For the text-containing cell, return its midpoint in (X, Y) coordinate format. 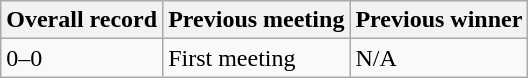
Overall record (82, 20)
Previous meeting (256, 20)
First meeting (256, 58)
Previous winner (439, 20)
0–0 (82, 58)
N/A (439, 58)
